Identify which cell holds the provided text, then report its (x, y) central coordinate. 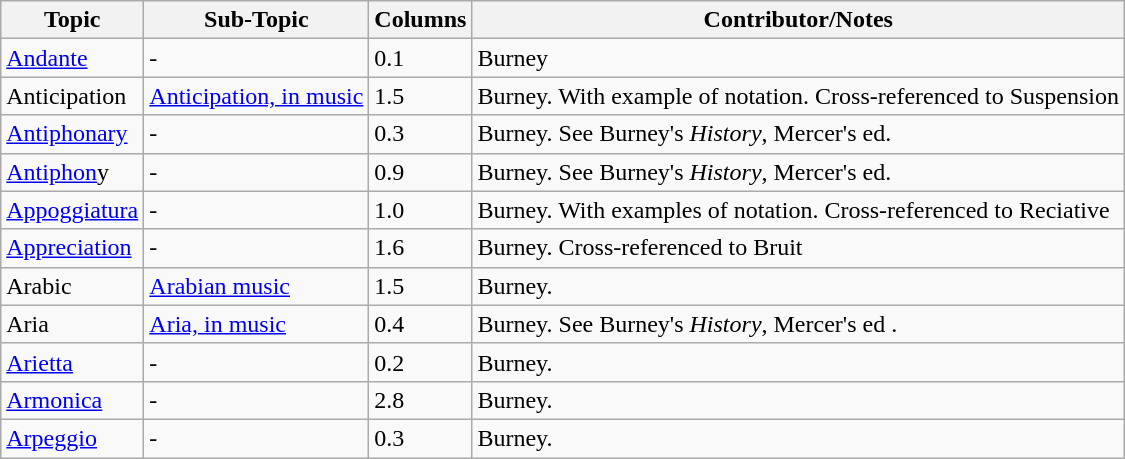
Arabic (72, 286)
Appoggiatura (72, 210)
Burney. With examples of notation. Cross-referenced to Reciative (798, 210)
Burney. With example of notation. Cross-referenced to Suspension (798, 96)
Sub-Topic (256, 20)
0.1 (420, 58)
0.9 (420, 172)
Aria (72, 324)
Topic (72, 20)
Arpeggio (72, 438)
Antiphonary (72, 134)
Andante (72, 58)
0.2 (420, 362)
Burney. Cross-referenced to Bruit (798, 248)
Burney (798, 58)
Arabian music (256, 286)
Anticipation, in music (256, 96)
Columns (420, 20)
2.8 (420, 400)
Appreciation (72, 248)
Antiphony (72, 172)
0.4 (420, 324)
Burney. See Burney's History, Mercer's ed . (798, 324)
Aria, in music (256, 324)
1.6 (420, 248)
1.0 (420, 210)
Arietta (72, 362)
Contributor/Notes (798, 20)
Anticipation (72, 96)
Armonica (72, 400)
